Search for the cell housing the specified text and yield its (X, Y) center coordinate. 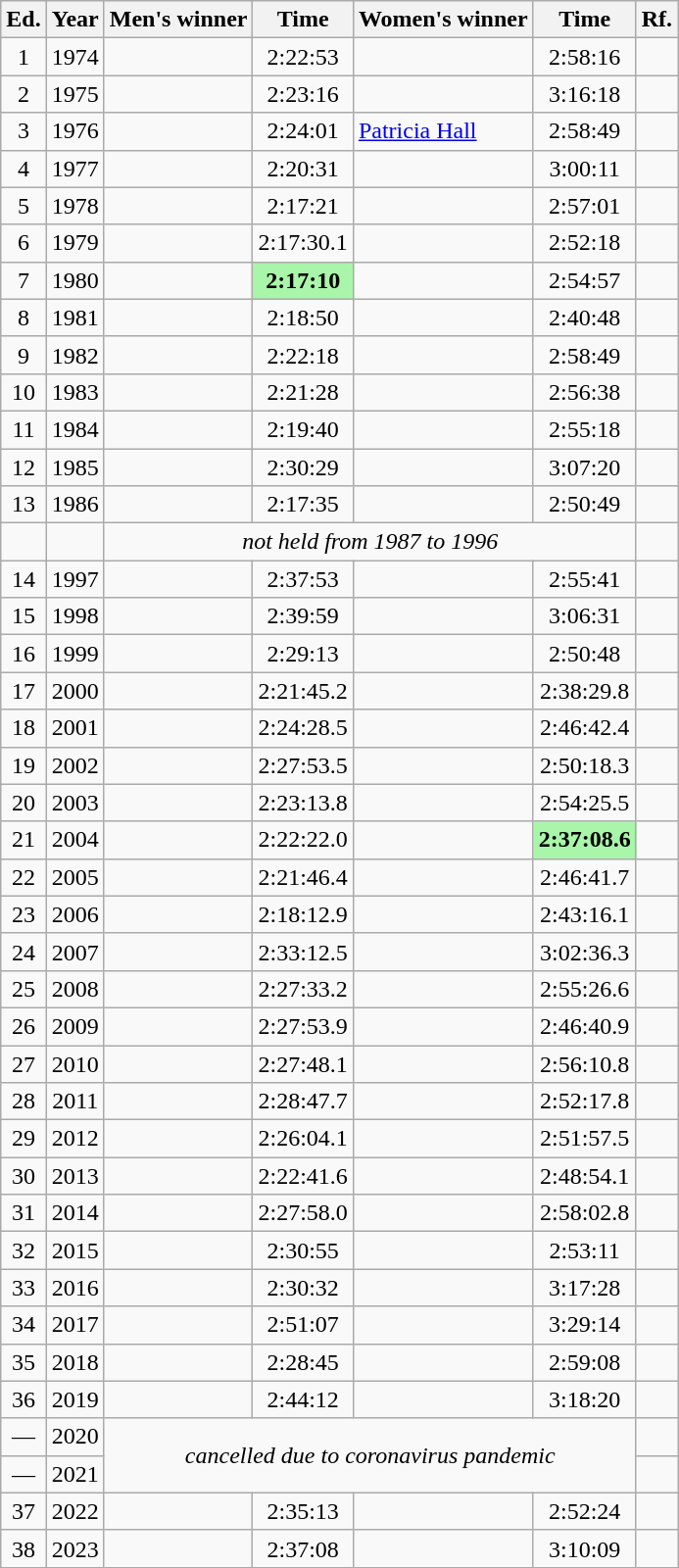
2023 (74, 1548)
2:37:08.6 (584, 840)
2022 (74, 1511)
2:44:12 (303, 1399)
2:37:08 (303, 1548)
2003 (74, 803)
1979 (74, 243)
1980 (74, 280)
3:10:09 (584, 1548)
2:22:53 (303, 57)
3:29:14 (584, 1325)
1997 (74, 579)
1984 (74, 429)
21 (24, 840)
2009 (74, 1026)
10 (24, 392)
1974 (74, 57)
2:55:18 (584, 429)
2:17:35 (303, 505)
12 (24, 467)
2005 (74, 877)
2016 (74, 1288)
Ed. (24, 20)
2:30:32 (303, 1288)
3 (24, 131)
2:17:10 (303, 280)
33 (24, 1288)
6 (24, 243)
2:56:10.8 (584, 1063)
2:24:01 (303, 131)
28 (24, 1102)
2:30:29 (303, 467)
1981 (74, 318)
2017 (74, 1325)
32 (24, 1250)
3:17:28 (584, 1288)
36 (24, 1399)
2020 (74, 1437)
31 (24, 1213)
2:22:18 (303, 355)
24 (24, 952)
2004 (74, 840)
2:59:08 (584, 1362)
2008 (74, 989)
2:24:28.5 (303, 728)
2018 (74, 1362)
20 (24, 803)
34 (24, 1325)
2012 (74, 1139)
2:40:48 (584, 318)
2001 (74, 728)
2:52:24 (584, 1511)
Year (74, 20)
35 (24, 1362)
2:52:18 (584, 243)
16 (24, 654)
2:50:48 (584, 654)
2:26:04.1 (303, 1139)
15 (24, 616)
3:00:11 (584, 169)
2011 (74, 1102)
18 (24, 728)
37 (24, 1511)
2:48:54.1 (584, 1176)
25 (24, 989)
2:54:25.5 (584, 803)
not held from 1987 to 1996 (370, 542)
11 (24, 429)
1982 (74, 355)
2:27:48.1 (303, 1063)
2:38:29.8 (584, 691)
2:46:42.4 (584, 728)
2007 (74, 952)
2:56:38 (584, 392)
2:58:16 (584, 57)
2019 (74, 1399)
2:43:16.1 (584, 914)
2:33:12.5 (303, 952)
2:55:41 (584, 579)
2:50:49 (584, 505)
1998 (74, 616)
29 (24, 1139)
5 (24, 206)
1999 (74, 654)
2:35:13 (303, 1511)
2:19:40 (303, 429)
2:27:33.2 (303, 989)
2:22:41.6 (303, 1176)
Patricia Hall (443, 131)
2:50:18.3 (584, 765)
1976 (74, 131)
2:20:31 (303, 169)
13 (24, 505)
1985 (74, 467)
1 (24, 57)
Men's winner (178, 20)
3:02:36.3 (584, 952)
14 (24, 579)
2:17:30.1 (303, 243)
2:58:02.8 (584, 1213)
2013 (74, 1176)
2:54:57 (584, 280)
1986 (74, 505)
2:27:53.9 (303, 1026)
2:51:57.5 (584, 1139)
2:30:55 (303, 1250)
8 (24, 318)
2:28:47.7 (303, 1102)
2:21:28 (303, 392)
2014 (74, 1213)
2:57:01 (584, 206)
3:07:20 (584, 467)
26 (24, 1026)
3:06:31 (584, 616)
27 (24, 1063)
2:39:59 (303, 616)
1977 (74, 169)
3:18:20 (584, 1399)
2:23:16 (303, 94)
2:18:50 (303, 318)
1975 (74, 94)
Rf. (656, 20)
2:23:13.8 (303, 803)
2:46:40.9 (584, 1026)
2:18:12.9 (303, 914)
7 (24, 280)
2:28:45 (303, 1362)
9 (24, 355)
2:37:53 (303, 579)
2:17:21 (303, 206)
2:46:41.7 (584, 877)
2:22:22.0 (303, 840)
22 (24, 877)
17 (24, 691)
2:21:46.4 (303, 877)
cancelled due to coronavirus pandemic (370, 1455)
2002 (74, 765)
4 (24, 169)
2 (24, 94)
1983 (74, 392)
2:52:17.8 (584, 1102)
2006 (74, 914)
23 (24, 914)
2:27:58.0 (303, 1213)
1978 (74, 206)
2010 (74, 1063)
38 (24, 1548)
2000 (74, 691)
2:51:07 (303, 1325)
2:27:53.5 (303, 765)
2021 (74, 1474)
30 (24, 1176)
19 (24, 765)
2015 (74, 1250)
2:53:11 (584, 1250)
3:16:18 (584, 94)
Women's winner (443, 20)
2:29:13 (303, 654)
2:21:45.2 (303, 691)
2:55:26.6 (584, 989)
